Search for the cell housing the specified text and yield its (x, y) center coordinate. 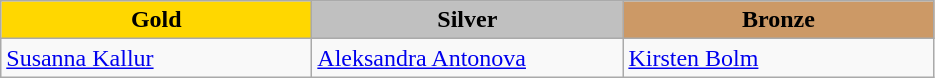
Kirsten Bolm (778, 58)
Bronze (778, 20)
Silver (468, 20)
Gold (156, 20)
Aleksandra Antonova (468, 58)
Susanna Kallur (156, 58)
